Find where the given text appears and provide that cell's center as (x, y) coordinate. 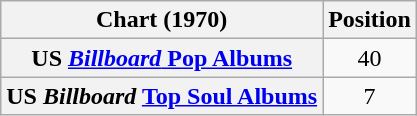
40 (370, 58)
7 (370, 96)
US Billboard Top Soul Albums (162, 96)
Position (370, 20)
Chart (1970) (162, 20)
US Billboard Pop Albums (162, 58)
